Pinpoint the cell where the given text exists, returning its (x, y) midpoint coordinate. 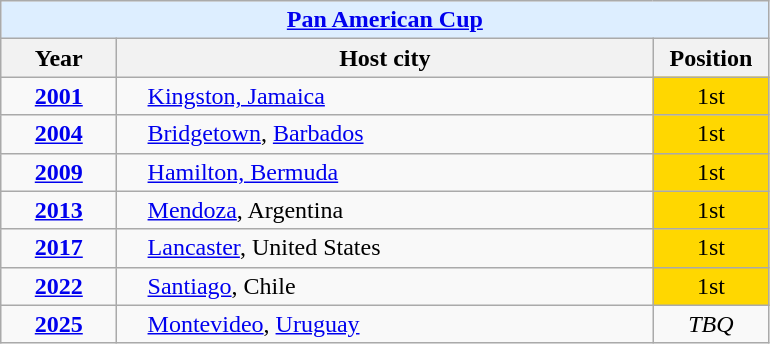
2009 (59, 172)
Hamilton, Bermuda (385, 172)
Bridgetown, Barbados (385, 134)
Host city (385, 58)
2013 (59, 210)
2004 (59, 134)
2022 (59, 286)
Kingston, Jamaica (385, 96)
Lancaster, United States (385, 248)
2025 (59, 324)
Santiago, Chile (385, 286)
2001 (59, 96)
TBQ (711, 324)
Pan American Cup (385, 20)
Year (59, 58)
Position (711, 58)
Mendoza, Argentina (385, 210)
2017 (59, 248)
Montevideo, Uruguay (385, 324)
